Extract the [X, Y] coordinate from the center of the cell holding the provided text.  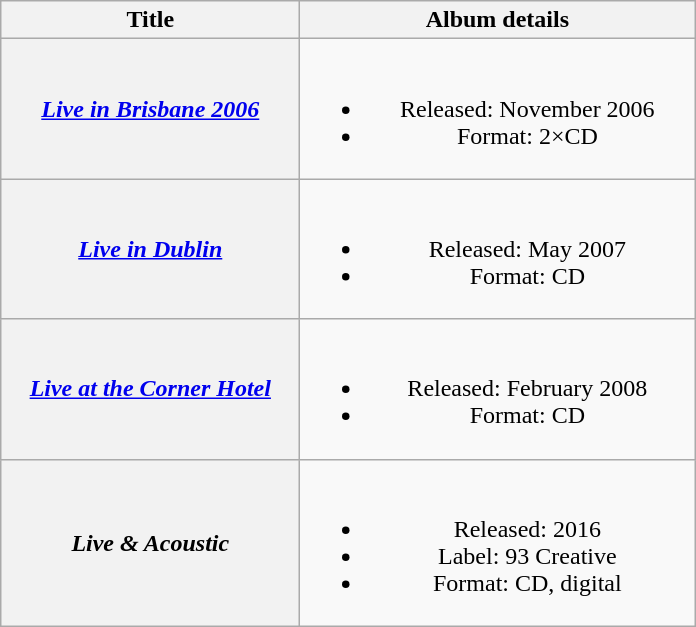
Live in Brisbane 2006 [150, 109]
Released: November 2006Format: 2×CD [498, 109]
Released: February 2008Format: CD [498, 389]
Released: 2016Label: 93 CreativeFormat: CD, digital [498, 542]
Live & Acoustic [150, 542]
Live at the Corner Hotel [150, 389]
Live in Dublin [150, 249]
Released: May 2007Format: CD [498, 249]
Title [150, 20]
Album details [498, 20]
